Return the (x, y) coordinate for the center point of the cell that contains the specified text.  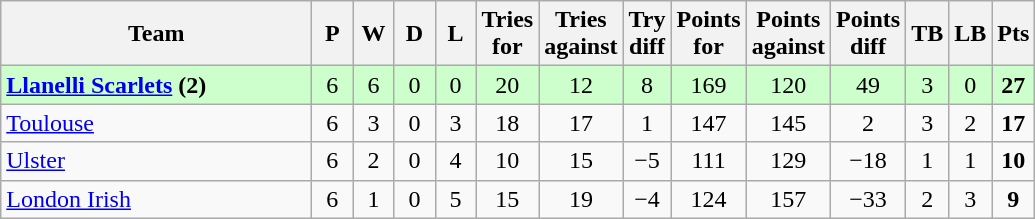
−18 (868, 161)
LB (970, 34)
8 (647, 85)
−4 (647, 199)
4 (456, 161)
D (414, 34)
111 (708, 161)
19 (581, 199)
Points for (708, 34)
169 (708, 85)
120 (788, 85)
147 (708, 123)
Ulster (156, 161)
Try diff (647, 34)
P (332, 34)
Points against (788, 34)
L (456, 34)
−5 (647, 161)
145 (788, 123)
129 (788, 161)
49 (868, 85)
TB (928, 34)
5 (456, 199)
12 (581, 85)
Toulouse (156, 123)
W (374, 34)
Team (156, 34)
9 (1014, 199)
27 (1014, 85)
Pts (1014, 34)
−33 (868, 199)
Llanelli Scarlets (2) (156, 85)
157 (788, 199)
Tries against (581, 34)
Points diff (868, 34)
London Irish (156, 199)
20 (508, 85)
Tries for (508, 34)
124 (708, 199)
18 (508, 123)
